Return the [X, Y] coordinate for the center point of the cell that contains the specified text.  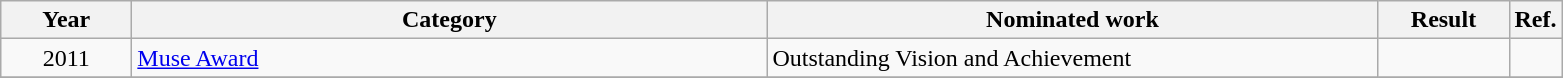
Year [66, 20]
Category [450, 20]
2011 [66, 58]
Muse Award [450, 58]
Outstanding Vision and Achievement [1072, 58]
Result [1444, 20]
Nominated work [1072, 20]
Ref. [1536, 20]
